Extract the [x, y] coordinate from the center of the cell holding the provided text.  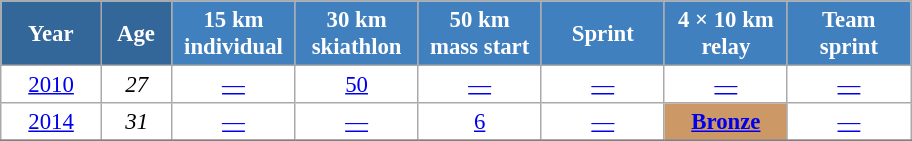
Year [52, 34]
6 [480, 122]
27 [136, 85]
Sprint [602, 34]
15 km individual [234, 34]
4 × 10 km relay [726, 34]
50 [356, 85]
2010 [52, 85]
Bronze [726, 122]
31 [136, 122]
Age [136, 34]
Team sprint [848, 34]
2014 [52, 122]
50 km mass start [480, 34]
30 km skiathlon [356, 34]
